Output the (X, Y) coordinate of the center of the cell containing the given text.  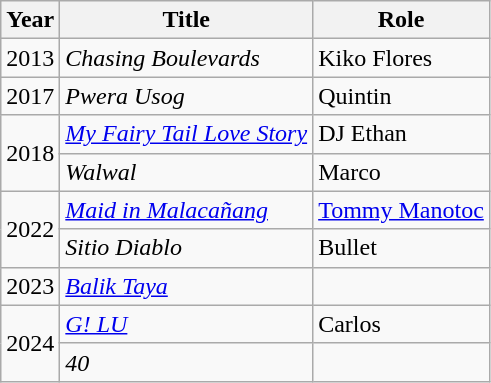
Kiko Flores (402, 58)
2013 (30, 58)
Sitio Diablo (186, 248)
Walwal (186, 172)
Quintin (402, 96)
Tommy Manotoc (402, 210)
Carlos (402, 324)
Maid in Malacañang (186, 210)
Year (30, 20)
Marco (402, 172)
G! LU (186, 324)
Pwera Usog (186, 96)
Role (402, 20)
DJ Ethan (402, 134)
2022 (30, 229)
Balik Taya (186, 286)
2024 (30, 343)
40 (186, 362)
Title (186, 20)
2018 (30, 153)
My Fairy Tail Love Story (186, 134)
2017 (30, 96)
Bullet (402, 248)
Chasing Boulevards (186, 58)
2023 (30, 286)
